Provide the [X, Y] coordinate of the cell's center where the given text is located.  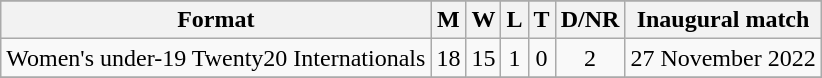
Women's under-19 Twenty20 Internationals [216, 58]
18 [448, 58]
M [448, 20]
0 [542, 58]
Inaugural match [723, 20]
D/NR [590, 20]
T [542, 20]
L [514, 20]
2 [590, 58]
Format [216, 20]
27 November 2022 [723, 58]
1 [514, 58]
W [484, 20]
15 [484, 58]
